Output the (x, y) coordinate of the center of the cell containing the given text.  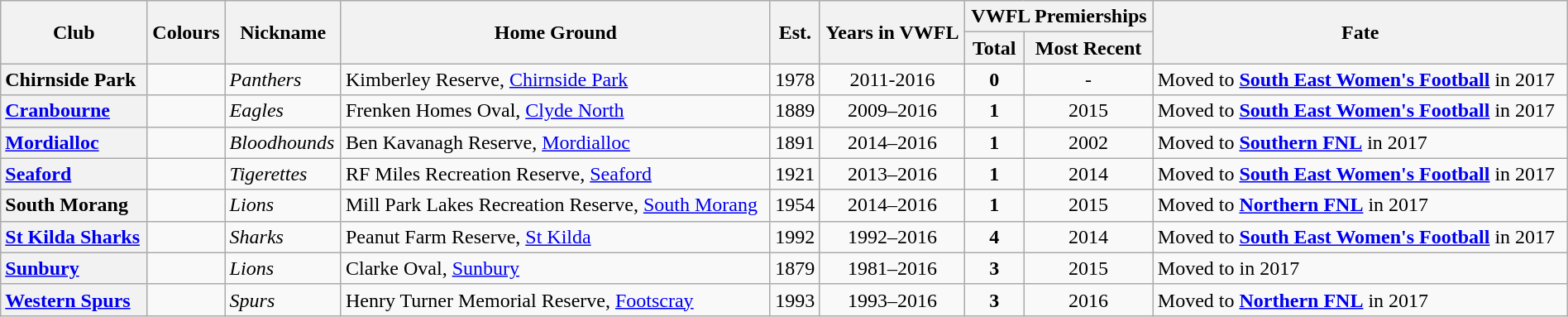
1921 (795, 174)
Home Ground (556, 32)
Bloodhounds (283, 142)
Sunbury (74, 268)
Years in VWFL (892, 32)
Moved to in 2017 (1360, 268)
South Morang (74, 205)
Clarke Oval, Sunbury (556, 268)
1954 (795, 205)
1992–2016 (892, 237)
Spurs (283, 300)
Panthers (283, 79)
2009–2016 (892, 111)
Tigerettes (283, 174)
2016 (1088, 300)
Fate (1360, 32)
Cranbourne (74, 111)
Colours (186, 32)
- (1088, 79)
Est. (795, 32)
1993 (795, 300)
1981–2016 (892, 268)
Chirnside Park (74, 79)
1993–2016 (892, 300)
Peanut Farm Reserve, St Kilda (556, 237)
1891 (795, 142)
Total (994, 48)
Seaford (74, 174)
2011-2016 (892, 79)
1978 (795, 79)
1992 (795, 237)
Moved to Southern FNL in 2017 (1360, 142)
VWFL Premierships (1059, 17)
Most Recent (1088, 48)
Mordialloc (74, 142)
0 (994, 79)
RF Miles Recreation Reserve, Seaford (556, 174)
Eagles (283, 111)
Frenken Homes Oval, Clyde North (556, 111)
St Kilda Sharks (74, 237)
Kimberley Reserve, Chirnside Park (556, 79)
Ben Kavanagh Reserve, Mordialloc (556, 142)
2002 (1088, 142)
Nickname (283, 32)
Henry Turner Memorial Reserve, Footscray (556, 300)
Mill Park Lakes Recreation Reserve, South Morang (556, 205)
Western Spurs (74, 300)
Sharks (283, 237)
Club (74, 32)
1879 (795, 268)
2013–2016 (892, 174)
1889 (795, 111)
4 (994, 237)
